Detect which cell encompasses the target text, then output its [x, y] center coordinate. 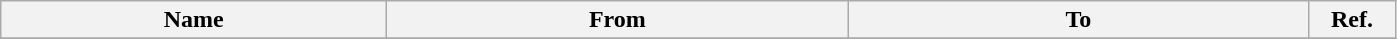
From [618, 20]
Name [194, 20]
To [1078, 20]
Ref. [1352, 20]
